Return the (x, y) coordinate for the center point of the cell that contains the specified text.  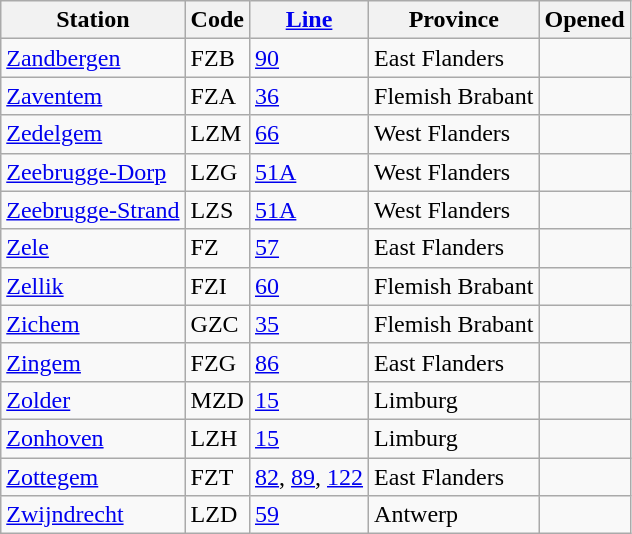
FZT (217, 477)
Zeebrugge-Dorp (93, 172)
LZD (217, 515)
86 (308, 362)
LZH (217, 438)
Zandbergen (93, 58)
66 (308, 134)
FZB (217, 58)
Line (308, 20)
Zedelgem (93, 134)
36 (308, 96)
Zwijndrecht (93, 515)
Zichem (93, 324)
60 (308, 286)
FZI (217, 286)
Zeebrugge-Strand (93, 210)
FZG (217, 362)
LZM (217, 134)
Antwerp (454, 515)
Station (93, 20)
82, 89, 122 (308, 477)
Zolder (93, 400)
59 (308, 515)
57 (308, 248)
Opened (584, 20)
35 (308, 324)
Zaventem (93, 96)
Province (454, 20)
FZA (217, 96)
MZD (217, 400)
Zellik (93, 286)
Zingem (93, 362)
GZC (217, 324)
LZG (217, 172)
FZ (217, 248)
LZS (217, 210)
90 (308, 58)
Zonhoven (93, 438)
Code (217, 20)
Zele (93, 248)
Zottegem (93, 477)
